For the text-containing cell, return its midpoint in (X, Y) coordinate format. 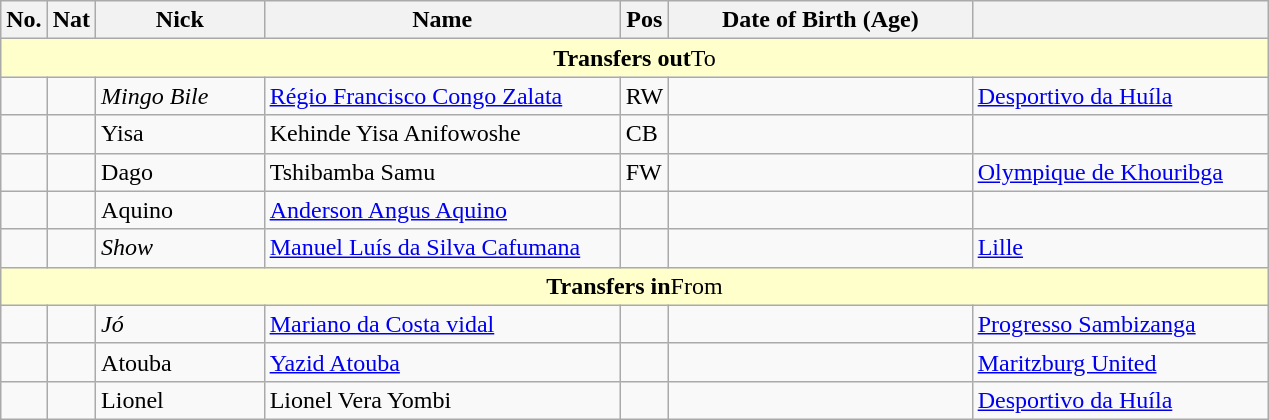
Mariano da Costa vidal (442, 324)
Pos (644, 20)
No. (24, 20)
Kehinde Yisa Anifowoshe (442, 134)
Transfers outTo (634, 58)
Dago (180, 172)
Aquino (180, 210)
Yazid Atouba (442, 362)
FW (644, 172)
Maritzburg United (1120, 362)
CB (644, 134)
Yisa (180, 134)
Atouba (180, 362)
Name (442, 20)
Transfers inFrom (634, 286)
Date of Birth (Age) (821, 20)
RW (644, 96)
Nick (180, 20)
Jó (180, 324)
Olympique de Khouribga (1120, 172)
Lille (1120, 248)
Lionel (180, 400)
Nat (71, 20)
Anderson Angus Aquino (442, 210)
Progresso Sambizanga (1120, 324)
Tshibamba Samu (442, 172)
Manuel Luís da Silva Cafumana (442, 248)
Régio Francisco Congo Zalata (442, 96)
Mingo Bile (180, 96)
Lionel Vera Yombi (442, 400)
Show (180, 248)
